Locate the cell with the specified text and output its (x, y) center coordinate. 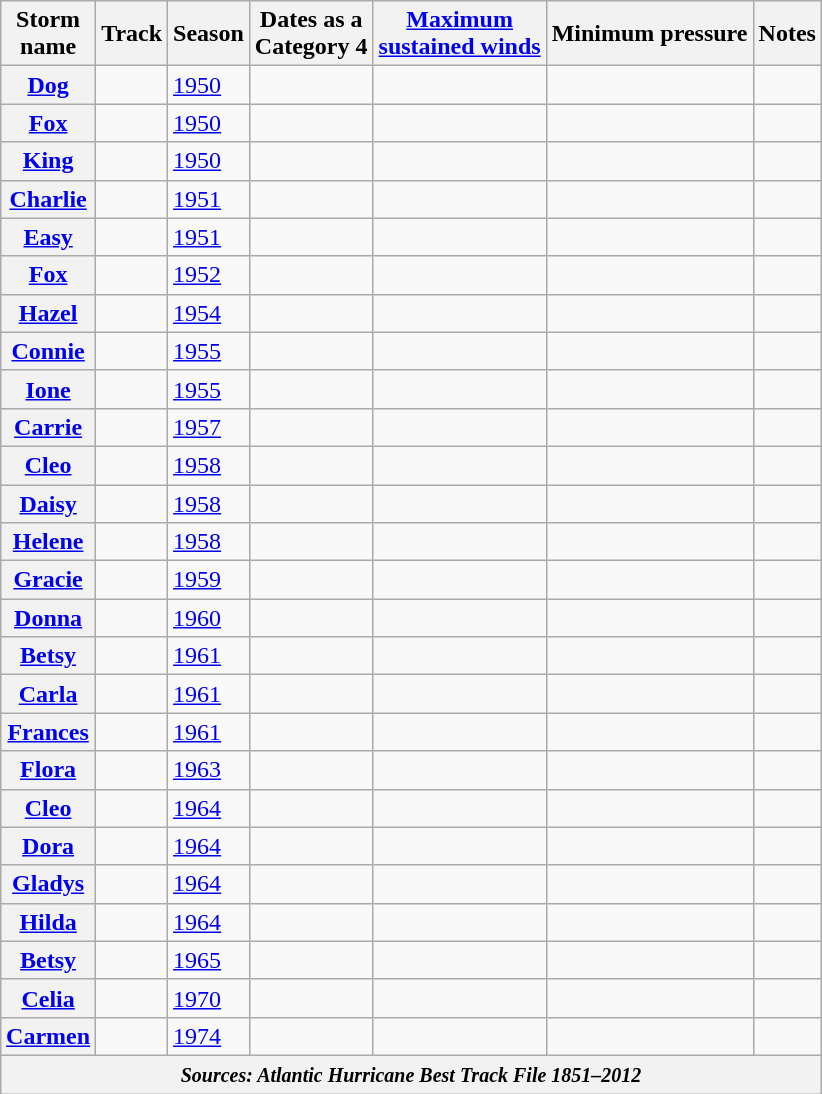
Carla (48, 694)
Donna (48, 618)
Connie (48, 351)
1963 (209, 770)
Sources: Atlantic Hurricane Best Track File 1851–2012 (412, 1074)
Carmen (48, 1036)
Daisy (48, 503)
Frances (48, 732)
Easy (48, 237)
Track (132, 34)
1952 (209, 275)
Hazel (48, 313)
Ione (48, 389)
Carrie (48, 427)
1954 (209, 313)
Helene (48, 542)
1960 (209, 618)
King (48, 161)
Celia (48, 998)
Dog (48, 85)
1974 (209, 1036)
Maximumsustained winds (460, 34)
Gladys (48, 884)
Season (209, 34)
Minimum pressure (650, 34)
Notes (787, 34)
1957 (209, 427)
Charlie (48, 199)
Flora (48, 770)
1959 (209, 580)
Gracie (48, 580)
1970 (209, 998)
Dora (48, 846)
1965 (209, 960)
Hilda (48, 922)
Stormname (48, 34)
Dates as aCategory 4 (311, 34)
